Find where the given text appears and provide that cell's center as [x, y] coordinate. 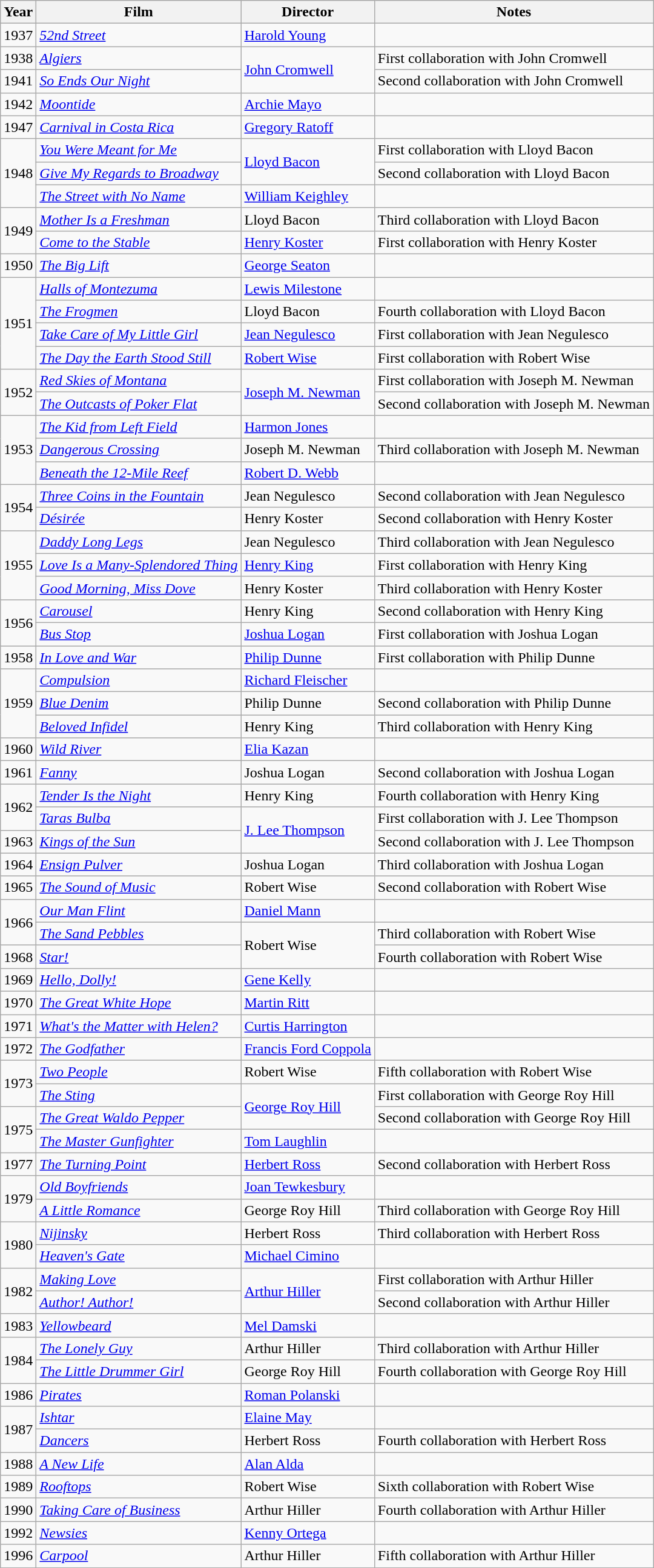
1938 [18, 58]
Francis Ford Coppola [308, 1049]
1984 [18, 1360]
1941 [18, 81]
Wild River [139, 749]
Newsies [139, 1533]
1956 [18, 622]
Kenny Ortega [308, 1533]
Nijinsky [139, 1233]
Elaine May [308, 1418]
Third collaboration with George Roy Hill [514, 1210]
Director [308, 12]
Elia Kazan [308, 749]
First collaboration with Jean Negulesco [514, 335]
Star! [139, 957]
1986 [18, 1394]
1996 [18, 1556]
Gene Kelly [308, 980]
Dangerous Crossing [139, 450]
Give My Regards to Broadway [139, 173]
1990 [18, 1510]
Second collaboration with Henry Koster [514, 519]
1955 [18, 565]
Fourth collaboration with Robert Wise [514, 957]
Our Man Flint [139, 911]
1952 [18, 392]
Carousel [139, 611]
1970 [18, 1003]
Taras Bulba [139, 819]
Sixth collaboration with Robert Wise [514, 1487]
1988 [18, 1464]
Beneath the 12-Mile Reef [139, 473]
The Outcasts of Poker Flat [139, 404]
Second collaboration with Joseph M. Newman [514, 404]
1977 [18, 1164]
Roman Polanski [308, 1394]
Third collaboration with Robert Wise [514, 934]
Third collaboration with Herbert Ross [514, 1233]
Three Coins in the Fountain [139, 496]
Fifth collaboration with Robert Wise [514, 1072]
Second collaboration with Herbert Ross [514, 1164]
First collaboration with Henry Koster [514, 242]
Carpool [139, 1556]
George Seaton [308, 265]
Fifth collaboration with Arthur Hiller [514, 1556]
The Sting [139, 1095]
The Sound of Music [139, 888]
1960 [18, 749]
Joan Tewkesbury [308, 1187]
Gregory Ratoff [308, 127]
1947 [18, 127]
1971 [18, 1026]
1949 [18, 231]
1953 [18, 450]
1954 [18, 507]
Tom Laughlin [308, 1141]
Tender Is the Night [139, 796]
So Ends Our Night [139, 81]
1966 [18, 922]
Good Morning, Miss Dove [139, 588]
Old Boyfriends [139, 1187]
The Day the Earth Stood Still [139, 358]
1979 [18, 1199]
1951 [18, 323]
Lewis Milestone [308, 289]
Love Is a Many-Splendored Thing [139, 565]
The Lonely Guy [139, 1348]
1968 [18, 957]
1989 [18, 1487]
Mother Is a Freshman [139, 219]
Beloved Infidel [139, 726]
Yellowbeard [139, 1325]
A Little Romance [139, 1210]
Martin Ritt [308, 1003]
Third collaboration with Joseph M. Newman [514, 450]
Second collaboration with Joshua Logan [514, 772]
Taking Care of Business [139, 1510]
The Street with No Name [139, 196]
First collaboration with Arthur Hiller [514, 1279]
Third collaboration with Jean Negulesco [514, 542]
Second collaboration with Arthur Hiller [514, 1302]
Algiers [139, 58]
In Love and War [139, 657]
Ishtar [139, 1418]
Compulsion [139, 680]
You Were Meant for Me [139, 150]
The Sand Pebbles [139, 934]
1959 [18, 703]
The Big Lift [139, 265]
Halls of Montezuma [139, 289]
The Turning Point [139, 1164]
Red Skies of Montana [139, 381]
The Kid from Left Field [139, 427]
Blue Denim [139, 703]
Archie Mayo [308, 104]
Third collaboration with Henry Koster [514, 588]
Richard Fleischer [308, 680]
The Great Waldo Pepper [139, 1118]
Come to the Stable [139, 242]
Kings of the Sun [139, 842]
1965 [18, 888]
Year [18, 12]
1973 [18, 1084]
1948 [18, 173]
John Cromwell [308, 70]
Fourth collaboration with Lloyd Bacon [514, 312]
Third collaboration with Henry King [514, 726]
William Keighley [308, 196]
The Great White Hope [139, 1003]
The Godfather [139, 1049]
Robert D. Webb [308, 473]
Carnival in Costa Rica [139, 127]
1962 [18, 807]
Second collaboration with J. Lee Thompson [514, 842]
Dancers [139, 1441]
Third collaboration with Lloyd Bacon [514, 219]
Third collaboration with Arthur Hiller [514, 1348]
Alan Alda [308, 1464]
First collaboration with John Cromwell [514, 58]
Harmon Jones [308, 427]
Pirates [139, 1394]
First collaboration with Philip Dunne [514, 657]
Daddy Long Legs [139, 542]
1987 [18, 1429]
1942 [18, 104]
Second collaboration with Jean Negulesco [514, 496]
Notes [514, 12]
1961 [18, 772]
Film [139, 12]
Bus Stop [139, 634]
1980 [18, 1245]
The Frogmen [139, 312]
Author! Author! [139, 1302]
1964 [18, 865]
First collaboration with Henry King [514, 565]
Mel Damski [308, 1325]
Fourth collaboration with Herbert Ross [514, 1441]
Hello, Dolly! [139, 980]
First collaboration with J. Lee Thompson [514, 819]
Moontide [139, 104]
Fourth collaboration with George Roy Hill [514, 1371]
1969 [18, 980]
1963 [18, 842]
Second collaboration with John Cromwell [514, 81]
Désirée [139, 519]
Heaven's Gate [139, 1256]
Michael Cimino [308, 1256]
1992 [18, 1533]
Harold Young [308, 35]
J. Lee Thompson [308, 830]
Second collaboration with Henry King [514, 611]
Take Care of My Little Girl [139, 335]
Ensign Pulver [139, 865]
Fourth collaboration with Arthur Hiller [514, 1510]
Two People [139, 1072]
Curtis Harrington [308, 1026]
Second collaboration with Lloyd Bacon [514, 173]
52nd Street [139, 35]
First collaboration with George Roy Hill [514, 1095]
Fanny [139, 772]
First collaboration with Joseph M. Newman [514, 381]
First collaboration with Joshua Logan [514, 634]
1950 [18, 265]
Making Love [139, 1279]
A New Life [139, 1464]
First collaboration with Lloyd Bacon [514, 150]
1975 [18, 1130]
The Master Gunfighter [139, 1141]
Rooftops [139, 1487]
Second collaboration with Philip Dunne [514, 703]
First collaboration with Robert Wise [514, 358]
Daniel Mann [308, 911]
Fourth collaboration with Henry King [514, 796]
1972 [18, 1049]
Third collaboration with Joshua Logan [514, 865]
What's the Matter with Helen? [139, 1026]
The Little Drummer Girl [139, 1371]
1958 [18, 657]
Second collaboration with Robert Wise [514, 888]
1983 [18, 1325]
1982 [18, 1291]
Second collaboration with George Roy Hill [514, 1118]
1937 [18, 35]
